Pinpoint the cell where the given text exists, returning its (x, y) midpoint coordinate. 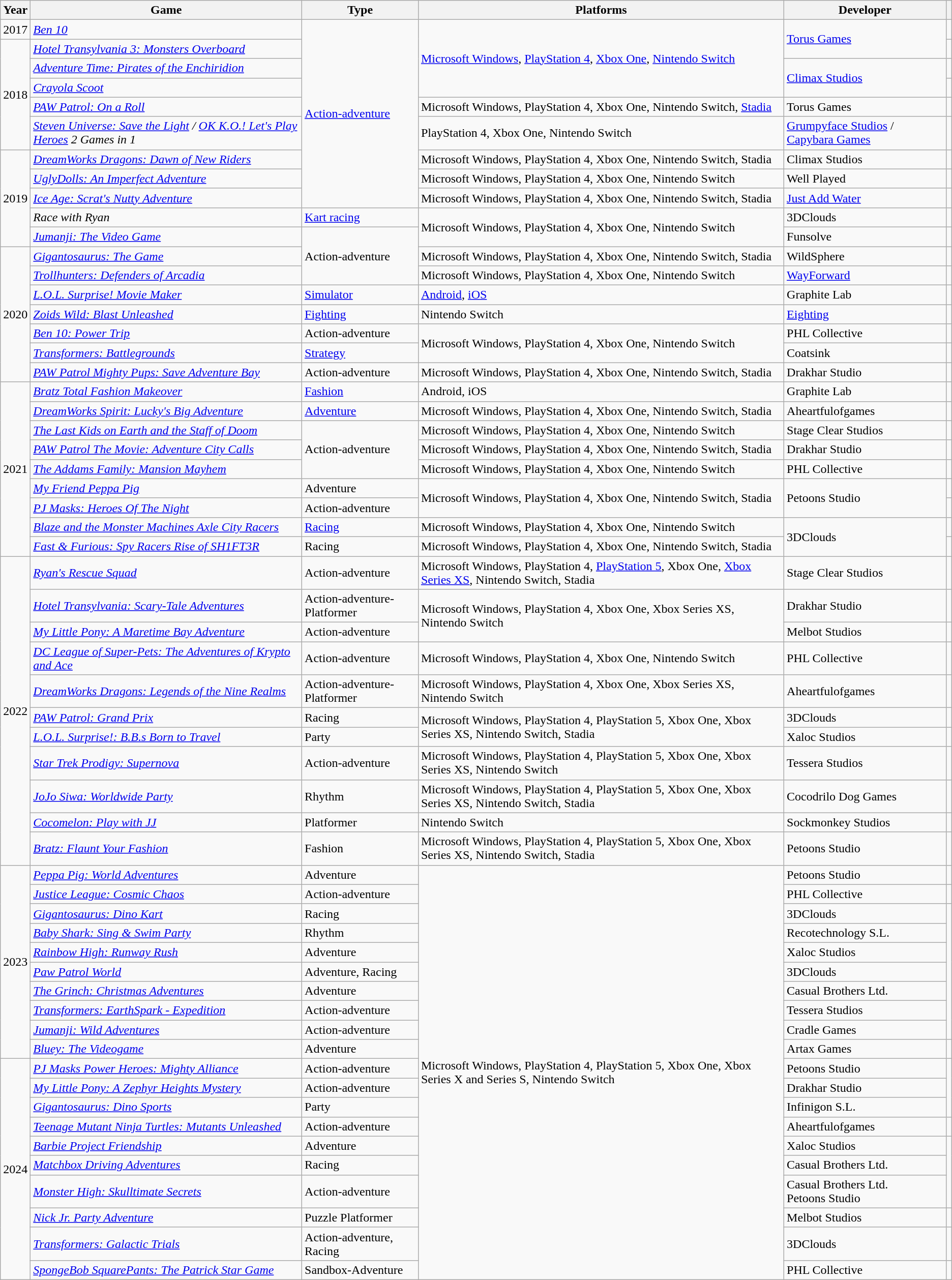
Year (15, 10)
Race with Ryan (166, 217)
DreamWorks Dragons: Dawn of New Riders (166, 159)
Cocomelon: Play with JJ (166, 822)
Simulator (360, 295)
Eighting (866, 314)
Puzzle Platformer (360, 1217)
WayForward (866, 276)
PAW Patrol: On a Roll (166, 107)
Gigantosaurus: The Game (166, 256)
Fighting (360, 314)
Well Played (866, 178)
2019 (15, 198)
Ben 10 (166, 29)
2022 (15, 711)
PAW Patrol Mighty Pups: Save Adventure Bay (166, 372)
Coatsink (866, 353)
2020 (15, 314)
PlayStation 4, Xbox One, Nintendo Switch (601, 133)
Steven Universe: Save the Light / OK K.O.! Let's Play Heroes 2 Games in 1 (166, 133)
2021 (15, 469)
Peppa Pig: World Adventures (166, 875)
Justice League: Cosmic Chaos (166, 894)
2018 (15, 95)
2017 (15, 29)
Adventure Time: Pirates of the Enchiridion (166, 68)
Funsolve (866, 236)
Ben 10: Power Trip (166, 334)
Bratz: Flaunt Your Fashion (166, 848)
Grumpyface Studios / Capybara Games (866, 133)
Ryan's Rescue Squad (166, 573)
Nick Jr. Party Adventure (166, 1217)
Fast & Furious: Spy Racers Rise of SH1FT3R (166, 546)
The Addams Family: Mansion Mayhem (166, 469)
DreamWorks Spirit: Lucky's Big Adventure (166, 411)
Transformers: EarthSpark - Expedition (166, 1010)
Transformers: Galactic Trials (166, 1244)
Trollhunters: Defenders of Arcadia (166, 276)
Recotechnology S.L. (866, 933)
Star Trek Prodigy: Supernova (166, 763)
Baby Shark: Sing & Swim Party (166, 933)
My Little Pony: A Zephyr Heights Mystery (166, 1088)
Hotel Transylvania 3: Monsters Overboard (166, 49)
The Grinch: Christmas Adventures (166, 991)
Jumanji: Wild Adventures (166, 1030)
Action-adventure, Racing (360, 1244)
The Last Kids on Earth and the Staff of Doom (166, 430)
Blaze and the Monster Machines Axle City Racers (166, 527)
PAW Patrol: Grand Prix (166, 718)
Just Add Water (866, 198)
Hotel Transylvania: Scary-Tale Adventures (166, 606)
Platforms (601, 10)
Teenage Mutant Ninja Turtles: Mutants Unleashed (166, 1126)
Barbie Project Friendship (166, 1146)
Strategy (360, 353)
Jumanji: The Video Game (166, 236)
DreamWorks Dragons: Legends of the Nine Realms (166, 692)
Monster High: Skulltimate Secrets (166, 1191)
L.O.L. Surprise!: B.B.s Born to Travel (166, 737)
Infinigon S.L. (866, 1107)
Gigantosaurus: Dino Kart (166, 913)
Transformers: Battlegrounds (166, 353)
Artax Games (866, 1049)
My Friend Peppa Pig (166, 488)
Sockmonkey Studios (866, 822)
UglyDolls: An Imperfect Adventure (166, 178)
Paw Patrol World (166, 972)
Crayola Scoot (166, 87)
JoJo Siwa: Worldwide Party (166, 796)
L.O.L. Surprise! Movie Maker (166, 295)
2024 (15, 1170)
Developer (866, 10)
Casual Brothers Ltd.Petoons Studio (866, 1191)
Microsoft Windows, PlayStation 4, PlayStation 5, Xbox One, Xbox Series XS, Nintendo Switch (601, 763)
Bratz Total Fashion Makeover (166, 392)
Adventure, Racing (360, 972)
Kart racing (360, 217)
Cocodrilo Dog Games (866, 796)
SpongeBob SquarePants: The Patrick Star Game (166, 1270)
Gigantosaurus: Dino Sports (166, 1107)
Matchbox Driving Adventures (166, 1165)
Zoids Wild: Blast Unleashed (166, 314)
Ice Age: Scrat's Nutty Adventure (166, 198)
DC League of Super-Pets: The Adventures of Krypto and Ace (166, 658)
Platformer (360, 822)
My Little Pony: A Maretime Bay Adventure (166, 632)
Game (166, 10)
Rainbow High: Runway Rush (166, 952)
Cradle Games (866, 1030)
2023 (15, 962)
PJ Masks: Heroes Of The Night (166, 508)
WildSphere (866, 256)
Microsoft Windows, PlayStation 4, PlayStation 5, Xbox One, Xbox Series X and Series S, Nintendo Switch (601, 1072)
Bluey: The Videogame (166, 1049)
PJ Masks Power Heroes: Mighty Alliance (166, 1068)
Sandbox-Adventure (360, 1270)
PAW Patrol The Movie: Adventure City Calls (166, 450)
Type (360, 10)
